Provide the [x, y] coordinate of the cell's center where the given text is located.  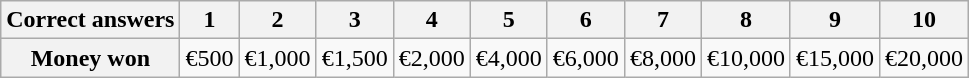
€6,000 [586, 58]
6 [586, 20]
10 [924, 20]
4 [432, 20]
€2,000 [432, 58]
€20,000 [924, 58]
€1,000 [278, 58]
9 [834, 20]
€500 [210, 58]
€10,000 [746, 58]
7 [662, 20]
8 [746, 20]
Correct answers [90, 20]
€8,000 [662, 58]
€4,000 [508, 58]
3 [354, 20]
2 [278, 20]
5 [508, 20]
1 [210, 20]
€1,500 [354, 58]
Money won [90, 58]
€15,000 [834, 58]
